For the text-containing cell, return its midpoint in (X, Y) coordinate format. 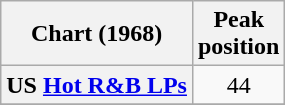
44 (238, 85)
Peak position (238, 34)
US Hot R&B LPs (97, 85)
Chart (1968) (97, 34)
